Scan for the cell matching the given text and deliver its (X, Y) coordinate at center. 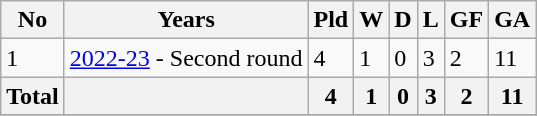
Pld (331, 20)
D (403, 20)
GA (512, 20)
L (430, 20)
2022-23 - Second round (186, 58)
Years (186, 20)
W (372, 20)
GF (466, 20)
Total (33, 96)
No (33, 20)
